From the cell containing the given text, extract its center point as (x, y) coordinate. 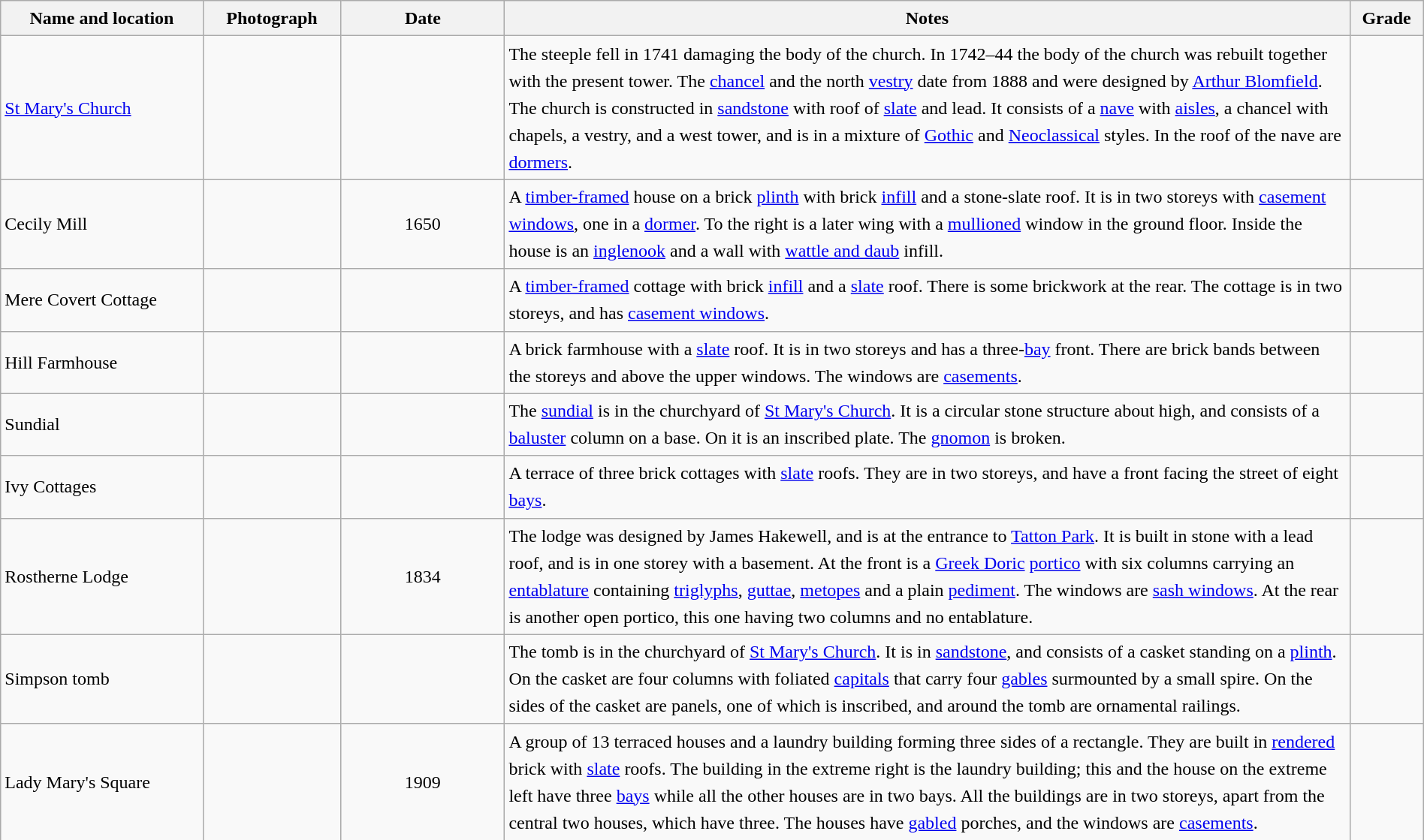
Date (423, 18)
1834 (423, 577)
Photograph (272, 18)
Mere Covert Cottage (102, 300)
Simpson tomb (102, 679)
Name and location (102, 18)
Grade (1386, 18)
Ivy Cottages (102, 486)
Notes (927, 18)
Cecily Mill (102, 224)
St Mary's Church (102, 108)
Sundial (102, 425)
Lady Mary's Square (102, 782)
1650 (423, 224)
1909 (423, 782)
Rostherne Lodge (102, 577)
A terrace of three brick cottages with slate roofs. They are in two storeys, and have a front facing the street of eight bays. (927, 486)
Hill Farmhouse (102, 362)
